Capture the cell that displays the provided text and extract its (X, Y) central coordinate. 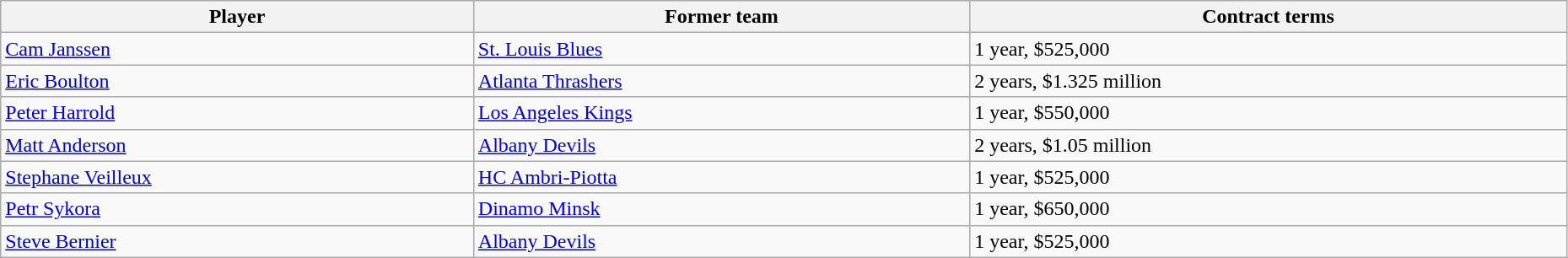
Cam Janssen (238, 49)
Los Angeles Kings (721, 113)
Peter Harrold (238, 113)
Player (238, 17)
Atlanta Thrashers (721, 81)
1 year, $550,000 (1269, 113)
2 years, $1.05 million (1269, 145)
Eric Boulton (238, 81)
Stephane Veilleux (238, 177)
Steve Bernier (238, 241)
1 year, $650,000 (1269, 209)
HC Ambri-Piotta (721, 177)
Former team (721, 17)
2 years, $1.325 million (1269, 81)
Dinamo Minsk (721, 209)
Petr Sykora (238, 209)
St. Louis Blues (721, 49)
Contract terms (1269, 17)
Matt Anderson (238, 145)
